Detect which cell encompasses the target text, then output its [x, y] center coordinate. 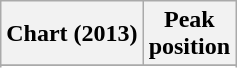
Chart (2013) [72, 34]
Peakposition [189, 34]
